Detect which cell encompasses the target text, then output its (X, Y) center coordinate. 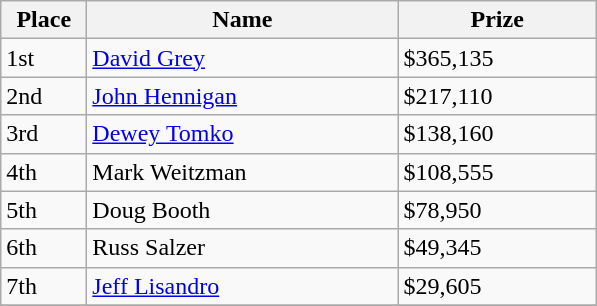
6th (44, 248)
$78,950 (498, 210)
Dewey Tomko (242, 134)
Doug Booth (242, 210)
$365,135 (498, 58)
3rd (44, 134)
John Hennigan (242, 96)
$108,555 (498, 172)
Name (242, 20)
2nd (44, 96)
Mark Weitzman (242, 172)
1st (44, 58)
$29,605 (498, 286)
$138,160 (498, 134)
$217,110 (498, 96)
4th (44, 172)
Jeff Lisandro (242, 286)
$49,345 (498, 248)
Prize (498, 20)
Russ Salzer (242, 248)
David Grey (242, 58)
Place (44, 20)
7th (44, 286)
5th (44, 210)
